Capture the cell that displays the provided text and extract its (X, Y) central coordinate. 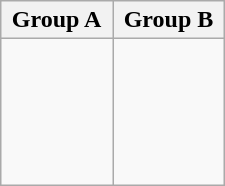
Group B (169, 20)
Group A (57, 20)
